Return [X, Y] of the center of cell containing provided text 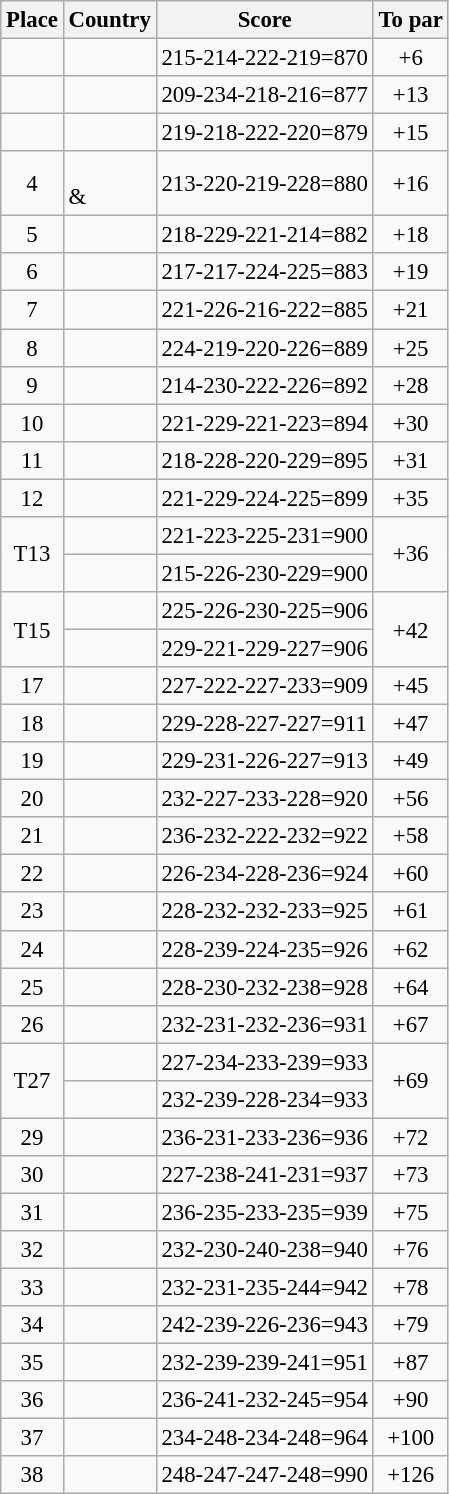
224-219-220-226=889 [264, 348]
236-241-232-245=954 [264, 1400]
236-235-233-235=939 [264, 1212]
21 [32, 836]
228-232-232-233=925 [264, 912]
217-217-224-225=883 [264, 273]
214-230-222-226=892 [264, 385]
209-234-218-216=877 [264, 95]
Country [110, 20]
23 [32, 912]
31 [32, 1212]
+79 [410, 1325]
+62 [410, 949]
+72 [410, 1137]
11 [32, 460]
+64 [410, 987]
T27 [32, 1080]
Score [264, 20]
+73 [410, 1175]
227-234-233-239=933 [264, 1062]
+30 [410, 423]
+6 [410, 58]
+100 [410, 1438]
+13 [410, 95]
30 [32, 1175]
9 [32, 385]
232-239-228-234=933 [264, 1100]
225-226-230-225=906 [264, 611]
+45 [410, 686]
+31 [410, 460]
8 [32, 348]
+67 [410, 1024]
+42 [410, 630]
19 [32, 761]
215-226-230-229=900 [264, 573]
+21 [410, 310]
+16 [410, 184]
215-214-222-219=870 [264, 58]
228-239-224-235=926 [264, 949]
4 [32, 184]
24 [32, 949]
229-228-227-227=911 [264, 724]
221-226-216-222=885 [264, 310]
+18 [410, 235]
20 [32, 799]
+25 [410, 348]
+69 [410, 1080]
+90 [410, 1400]
+49 [410, 761]
To par [410, 20]
+76 [410, 1250]
232-230-240-238=940 [264, 1250]
37 [32, 1438]
17 [32, 686]
229-231-226-227=913 [264, 761]
226-234-228-236=924 [264, 874]
+28 [410, 385]
232-239-239-241=951 [264, 1363]
34 [32, 1325]
38 [32, 1475]
32 [32, 1250]
T13 [32, 554]
22 [32, 874]
29 [32, 1137]
T15 [32, 630]
+87 [410, 1363]
242-239-226-236=943 [264, 1325]
+61 [410, 912]
26 [32, 1024]
219-218-222-220=879 [264, 133]
213-220-219-228=880 [264, 184]
218-228-220-229=895 [264, 460]
+15 [410, 133]
12 [32, 498]
+126 [410, 1475]
236-232-222-232=922 [264, 836]
+75 [410, 1212]
7 [32, 310]
248-247-247-248=990 [264, 1475]
227-238-241-231=937 [264, 1175]
221-229-224-225=899 [264, 498]
234-248-234-248=964 [264, 1438]
227-222-227-233=909 [264, 686]
36 [32, 1400]
18 [32, 724]
10 [32, 423]
+60 [410, 874]
+78 [410, 1288]
+19 [410, 273]
Place [32, 20]
+35 [410, 498]
221-229-221-223=894 [264, 423]
35 [32, 1363]
& [110, 184]
218-229-221-214=882 [264, 235]
+36 [410, 554]
5 [32, 235]
221-223-225-231=900 [264, 536]
33 [32, 1288]
+56 [410, 799]
236-231-233-236=936 [264, 1137]
6 [32, 273]
232-231-235-244=942 [264, 1288]
232-231-232-236=931 [264, 1024]
25 [32, 987]
228-230-232-238=928 [264, 987]
+58 [410, 836]
232-227-233-228=920 [264, 799]
+47 [410, 724]
229-221-229-227=906 [264, 648]
